Return (X, Y) of the center of cell containing provided text 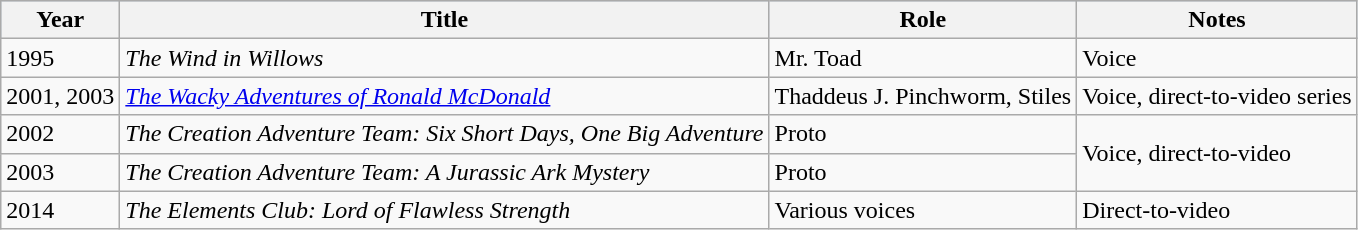
Various voices (923, 210)
Voice, direct-to-video series (1218, 96)
Title (444, 20)
The Wacky Adventures of Ronald McDonald (444, 96)
2001, 2003 (60, 96)
2003 (60, 172)
The Elements Club: Lord of Flawless Strength (444, 210)
Mr. Toad (923, 58)
1995 (60, 58)
Direct-to-video (1218, 210)
Thaddeus J. Pinchworm, Stiles (923, 96)
Role (923, 20)
2014 (60, 210)
The Creation Adventure Team: Six Short Days, One Big Adventure (444, 134)
Voice, direct-to-video (1218, 153)
Year (60, 20)
Notes (1218, 20)
The Wind in Willows (444, 58)
Voice (1218, 58)
The Creation Adventure Team: A Jurassic Ark Mystery (444, 172)
2002 (60, 134)
